Return the [X, Y] coordinate for the center point of the cell that contains the specified text.  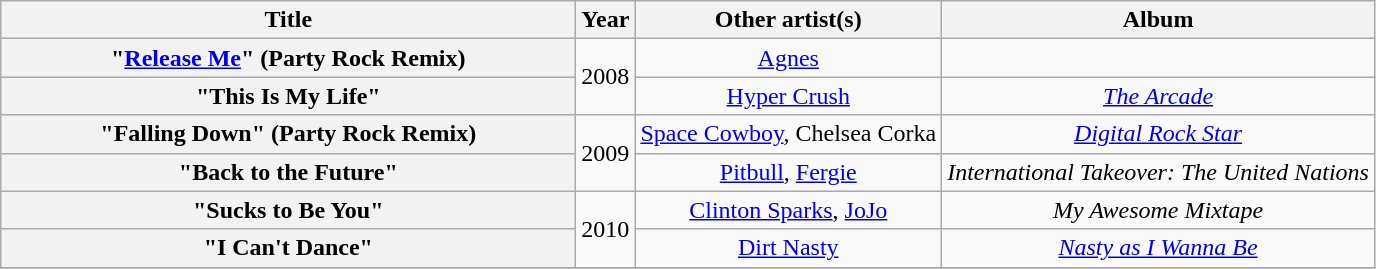
Album [1158, 20]
"Sucks to Be You" [288, 210]
International Takeover: The United Nations [1158, 172]
2010 [606, 229]
"This Is My Life" [288, 96]
"Falling Down" (Party Rock Remix) [288, 134]
Clinton Sparks, JoJo [788, 210]
Hyper Crush [788, 96]
Agnes [788, 58]
2009 [606, 153]
Year [606, 20]
Space Cowboy, Chelsea Corka [788, 134]
Nasty as I Wanna Be [1158, 248]
Pitbull, Fergie [788, 172]
Dirt Nasty [788, 248]
Other artist(s) [788, 20]
"Release Me" (Party Rock Remix) [288, 58]
2008 [606, 77]
"Back to the Future" [288, 172]
Digital Rock Star [1158, 134]
Title [288, 20]
"I Can't Dance" [288, 248]
My Awesome Mixtape [1158, 210]
The Arcade [1158, 96]
